Return [x, y] of the center of cell containing provided text 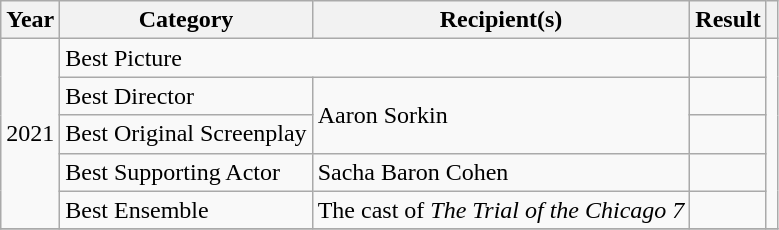
Best Original Screenplay [186, 134]
Category [186, 20]
Best Supporting Actor [186, 172]
Recipient(s) [501, 20]
Best Ensemble [186, 210]
Aaron Sorkin [501, 115]
2021 [30, 134]
Best Director [186, 96]
Year [30, 20]
Sacha Baron Cohen [501, 172]
The cast of The Trial of the Chicago 7 [501, 210]
Result [728, 20]
Best Picture [375, 58]
